Search for the cell housing the specified text and yield its [x, y] center coordinate. 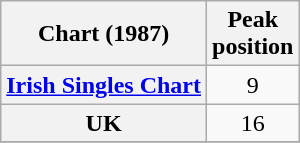
9 [253, 85]
Chart (1987) [104, 34]
Irish Singles Chart [104, 85]
16 [253, 123]
Peakposition [253, 34]
UK [104, 123]
